Search for the cell housing the specified text and yield its (x, y) center coordinate. 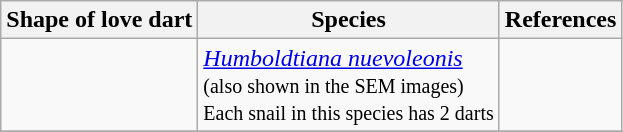
References (560, 20)
Shape of love dart (100, 20)
Humboldtiana nuevoleonis (also shown in the SEM images)Each snail in this species has 2 darts (348, 85)
Species (348, 20)
